Pinpoint the cell where the given text exists, returning its [X, Y] midpoint coordinate. 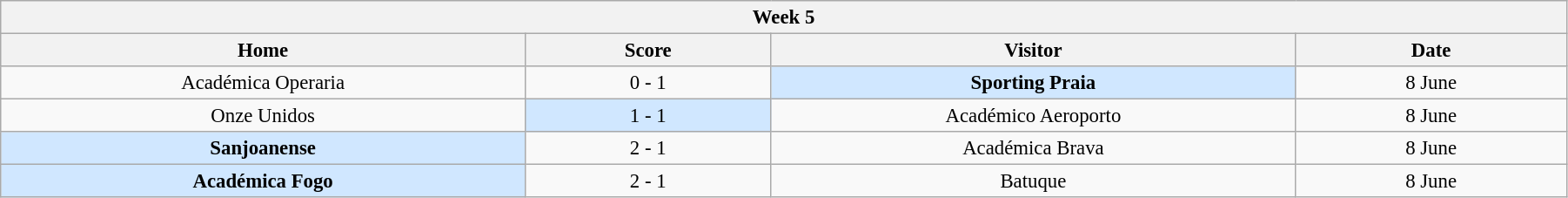
Académica Fogo [263, 181]
Visitor [1034, 51]
Week 5 [784, 17]
Onze Unidos [263, 116]
Sporting Praia [1034, 83]
Score [647, 51]
Date [1431, 51]
Home [263, 51]
Académica Brava [1034, 148]
1 - 1 [647, 116]
Académico Aeroporto [1034, 116]
Académica Operaria [263, 83]
Sanjoanense [263, 148]
0 - 1 [647, 83]
Batuque [1034, 181]
